Return [X, Y] of the center of cell containing provided text 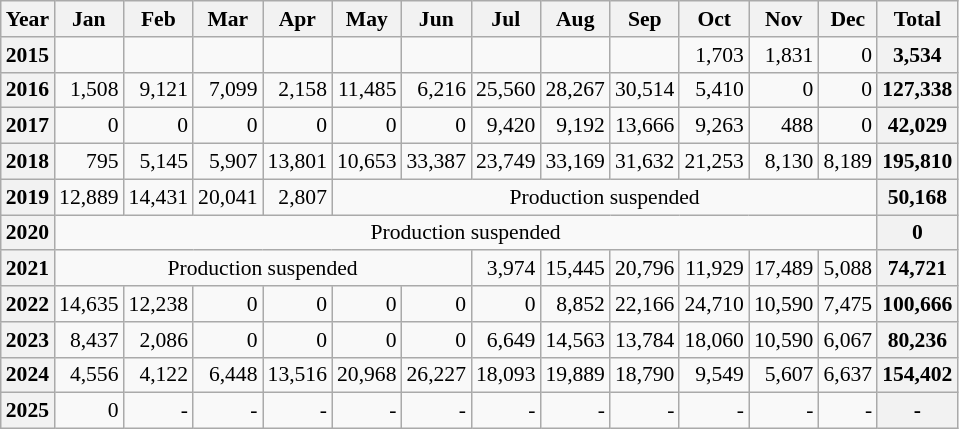
6,067 [848, 340]
17,489 [784, 269]
2025 [28, 411]
42,029 [917, 126]
8,189 [848, 162]
20,796 [644, 269]
Sep [644, 19]
9,263 [714, 126]
20,041 [228, 197]
Total [917, 19]
11,929 [714, 269]
Nov [784, 19]
195,810 [917, 162]
1,703 [714, 55]
Mar [228, 19]
9,549 [714, 375]
4,122 [158, 375]
9,192 [574, 126]
5,145 [158, 162]
13,801 [298, 162]
8,130 [784, 162]
2021 [28, 269]
14,563 [574, 340]
9,121 [158, 90]
13,666 [644, 126]
5,907 [228, 162]
11,485 [366, 90]
Aug [574, 19]
6,649 [506, 340]
Dec [848, 19]
Jan [88, 19]
8,852 [574, 304]
15,445 [574, 269]
4,556 [88, 375]
8,437 [88, 340]
6,637 [848, 375]
21,253 [714, 162]
2016 [28, 90]
2023 [28, 340]
2019 [28, 197]
2015 [28, 55]
Oct [714, 19]
100,666 [917, 304]
2,158 [298, 90]
6,448 [228, 375]
Jul [506, 19]
14,431 [158, 197]
1,831 [784, 55]
2022 [28, 304]
3,974 [506, 269]
2,807 [298, 197]
795 [88, 162]
Year [28, 19]
12,238 [158, 304]
28,267 [574, 90]
127,338 [917, 90]
2018 [28, 162]
22,166 [644, 304]
14,635 [88, 304]
Jun [436, 19]
6,216 [436, 90]
26,227 [436, 375]
30,514 [644, 90]
7,099 [228, 90]
50,168 [917, 197]
10,653 [366, 162]
18,060 [714, 340]
2,086 [158, 340]
3,534 [917, 55]
33,387 [436, 162]
13,784 [644, 340]
23,749 [506, 162]
18,093 [506, 375]
5,607 [784, 375]
12,889 [88, 197]
9,420 [506, 126]
19,889 [574, 375]
20,968 [366, 375]
2017 [28, 126]
13,516 [298, 375]
Feb [158, 19]
May [366, 19]
1,508 [88, 90]
31,632 [644, 162]
74,721 [917, 269]
80,236 [917, 340]
33,169 [574, 162]
7,475 [848, 304]
24,710 [714, 304]
154,402 [917, 375]
25,560 [506, 90]
488 [784, 126]
2020 [28, 233]
5,088 [848, 269]
2024 [28, 375]
Apr [298, 19]
5,410 [714, 90]
18,790 [644, 375]
